Search for the cell housing the specified text and yield its (X, Y) center coordinate. 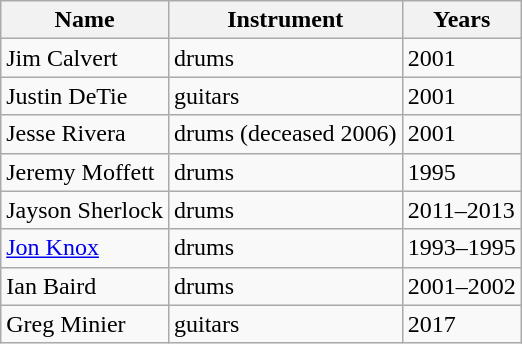
1995 (462, 172)
Name (85, 20)
2017 (462, 324)
Jon Knox (85, 248)
Instrument (285, 20)
Greg Minier (85, 324)
Jesse Rivera (85, 134)
Jim Calvert (85, 58)
Ian Baird (85, 286)
Jeremy Moffett (85, 172)
Justin DeTie (85, 96)
drums (deceased 2006) (285, 134)
Jayson Sherlock (85, 210)
2011–2013 (462, 210)
Years (462, 20)
1993–1995 (462, 248)
2001–2002 (462, 286)
